Identify which cell holds the provided text, then report its (x, y) central coordinate. 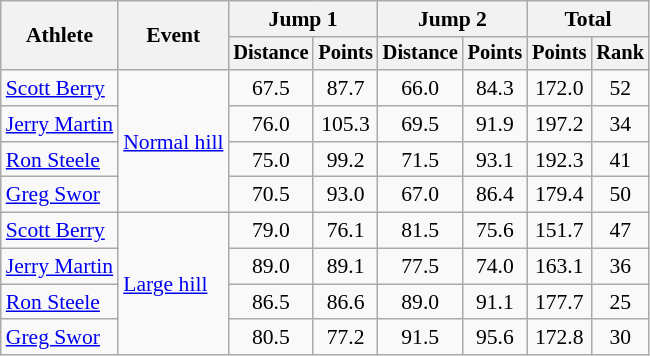
69.5 (420, 124)
Athlete (60, 36)
25 (620, 302)
76.0 (270, 124)
163.1 (559, 267)
91.1 (495, 302)
86.4 (495, 195)
177.7 (559, 302)
67.0 (420, 195)
151.7 (559, 231)
89.1 (345, 267)
172.8 (559, 338)
Event (173, 36)
86.5 (270, 302)
172.0 (559, 88)
80.5 (270, 338)
Jump 1 (302, 19)
197.2 (559, 124)
93.1 (495, 160)
99.2 (345, 160)
79.0 (270, 231)
71.5 (420, 160)
93.0 (345, 195)
66.0 (420, 88)
50 (620, 195)
Normal hill (173, 141)
41 (620, 160)
105.3 (345, 124)
86.6 (345, 302)
36 (620, 267)
91.9 (495, 124)
95.6 (495, 338)
30 (620, 338)
52 (620, 88)
47 (620, 231)
Jump 2 (452, 19)
91.5 (420, 338)
77.2 (345, 338)
75.0 (270, 160)
84.3 (495, 88)
192.3 (559, 160)
Total (588, 19)
70.5 (270, 195)
67.5 (270, 88)
Large hill (173, 284)
74.0 (495, 267)
87.7 (345, 88)
Rank (620, 54)
34 (620, 124)
81.5 (420, 231)
179.4 (559, 195)
77.5 (420, 267)
76.1 (345, 231)
75.6 (495, 231)
